Find where the given text appears and provide that cell's center as [x, y] coordinate. 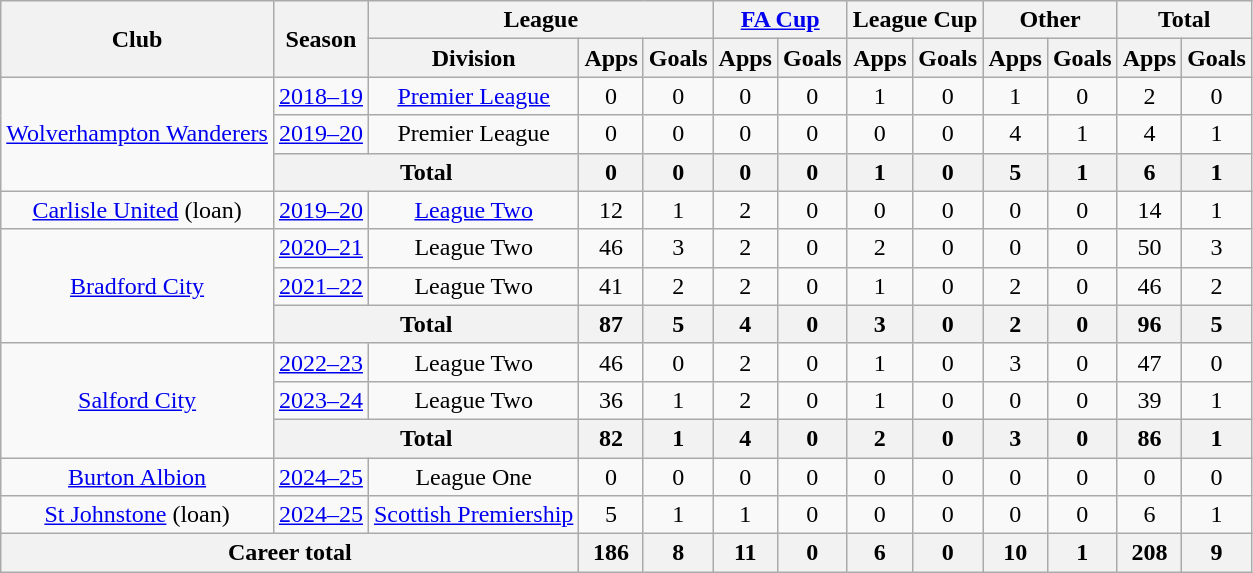
2021–22 [320, 286]
41 [611, 286]
Wolverhampton Wanderers [138, 134]
St Johnstone (loan) [138, 515]
Club [138, 39]
Scottish Premiership [473, 515]
FA Cup [780, 20]
Career total [290, 553]
39 [1149, 400]
9 [1217, 553]
87 [611, 324]
82 [611, 438]
Salford City [138, 400]
2018–19 [320, 96]
League One [473, 477]
47 [1149, 362]
10 [1015, 553]
2020–21 [320, 248]
50 [1149, 248]
14 [1149, 210]
League Cup [915, 20]
8 [678, 553]
186 [611, 553]
Season [320, 39]
12 [611, 210]
11 [745, 553]
2022–23 [320, 362]
Division [473, 58]
Burton Albion [138, 477]
Other [1050, 20]
Carlisle United (loan) [138, 210]
96 [1149, 324]
36 [611, 400]
2023–24 [320, 400]
Bradford City [138, 286]
League [540, 20]
208 [1149, 553]
86 [1149, 438]
